Return the (x, y) coordinate for the center point of the cell that contains the specified text.  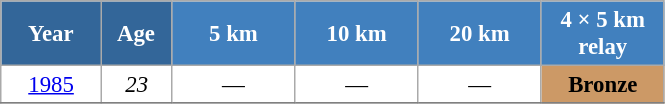
20 km (480, 34)
Year (52, 34)
23 (136, 85)
Bronze (602, 85)
4 × 5 km relay (602, 34)
5 km (234, 34)
Age (136, 34)
10 km (356, 34)
1985 (52, 85)
